Return the (x, y) coordinate for the center point of the cell that contains the specified text.  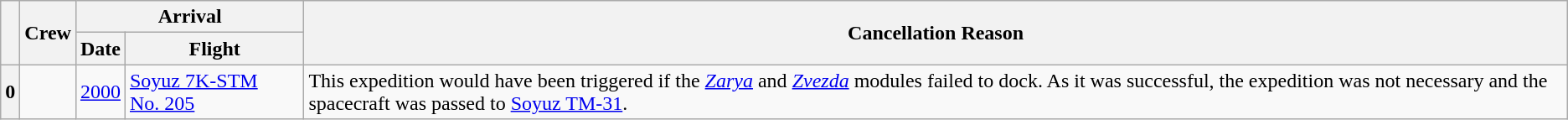
0 (10, 92)
2000 (101, 92)
Arrival (189, 17)
Crew (49, 33)
Flight (214, 49)
Cancellation Reason (936, 33)
Date (101, 49)
Soyuz 7K-STM No. 205 (214, 92)
